Return the [X, Y] coordinate for the center point of the cell that contains the specified text.  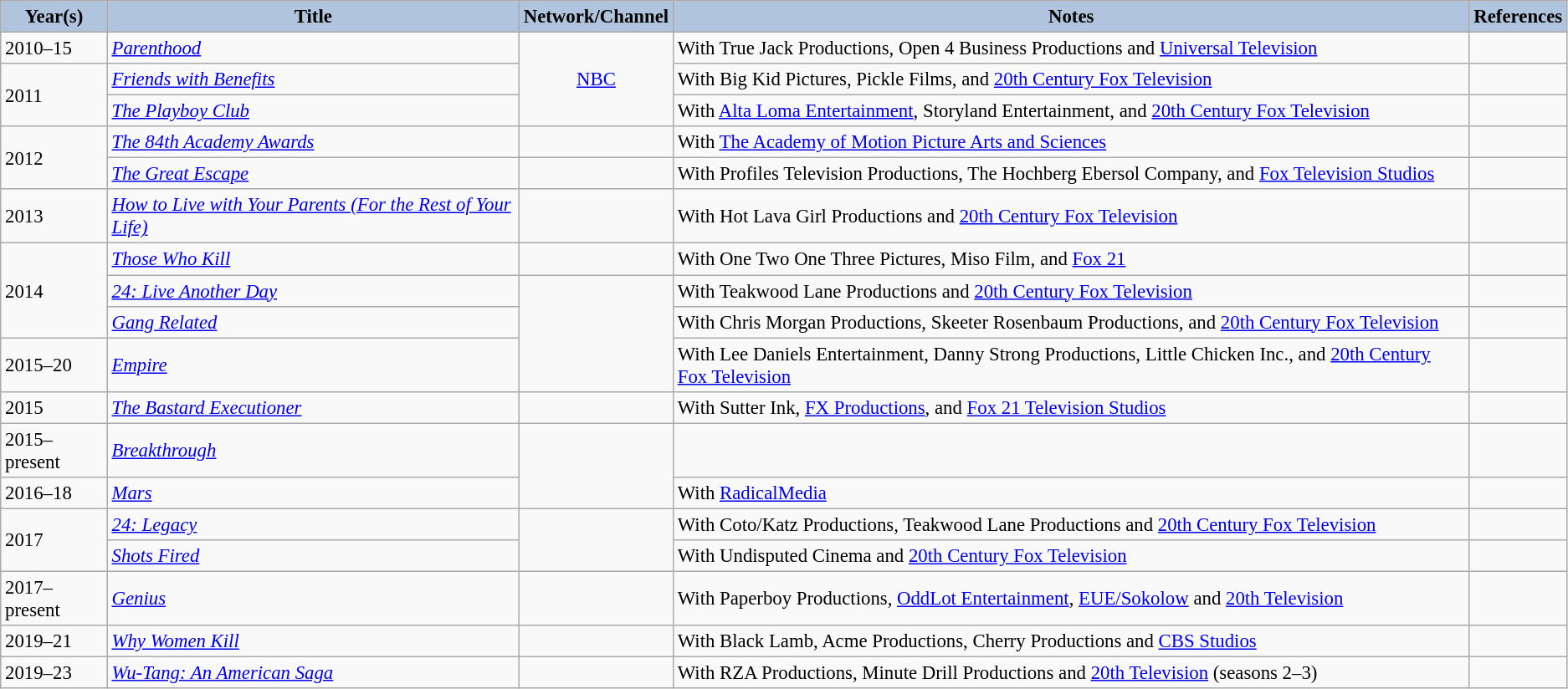
With Teakwood Lane Productions and 20th Century Fox Television [1071, 291]
Gang Related [313, 322]
With Big Kid Pictures, Pickle Films, and 20th Century Fox Television [1071, 79]
2016–18 [54, 493]
Breakthrough [313, 450]
Genius [313, 599]
Shots Fired [313, 556]
Empire [313, 365]
With One Two One Three Pictures, Miso Film, and Fox 21 [1071, 259]
Year(s) [54, 17]
Network/Channel [596, 17]
2019–21 [54, 641]
The 84th Academy Awards [313, 142]
Those Who Kill [313, 259]
With The Academy of Motion Picture Arts and Sciences [1071, 142]
24: Live Another Day [313, 291]
Notes [1071, 17]
With Coto/Katz Productions, Teakwood Lane Productions and 20th Century Fox Television [1071, 524]
2010–15 [54, 48]
Mars [313, 493]
2012 [54, 157]
2011 [54, 95]
The Great Escape [313, 174]
2015 [54, 407]
The Bastard Executioner [313, 407]
With RZA Productions, Minute Drill Productions and 20th Television (seasons 2–3) [1071, 673]
Wu-Tang: An American Saga [313, 673]
2019–23 [54, 673]
With Undisputed Cinema and 20th Century Fox Television [1071, 556]
The Playboy Club [313, 111]
With RadicalMedia [1071, 493]
2017–present [54, 599]
With Chris Morgan Productions, Skeeter Rosenbaum Productions, and 20th Century Fox Television [1071, 322]
How to Live with Your Parents (For the Rest of Your Life) [313, 216]
Why Women Kill [313, 641]
2017 [54, 540]
With Paperboy Productions, OddLot Entertainment, EUE/Sokolow and 20th Television [1071, 599]
With Alta Loma Entertainment, Storyland Entertainment, and 20th Century Fox Television [1071, 111]
2013 [54, 216]
2014 [54, 291]
Title [313, 17]
2015–20 [54, 365]
With True Jack Productions, Open 4 Business Productions and Universal Television [1071, 48]
Parenthood [313, 48]
With Profiles Television Productions, The Hochberg Ebersol Company, and Fox Television Studios [1071, 174]
Friends with Benefits [313, 79]
With Black Lamb, Acme Productions, Cherry Productions and CBS Studios [1071, 641]
References [1518, 17]
With Hot Lava Girl Productions and 20th Century Fox Television [1071, 216]
24: Legacy [313, 524]
With Sutter Ink, FX Productions, and Fox 21 Television Studios [1071, 407]
NBC [596, 80]
2015–present [54, 450]
With Lee Daniels Entertainment, Danny Strong Productions, Little Chicken Inc., and 20th Century Fox Television [1071, 365]
